Extract the (X, Y) coordinate from the center of the cell holding the provided text.  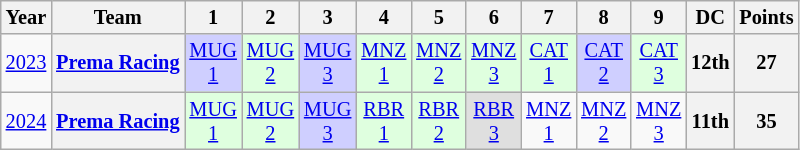
RBR2 (438, 121)
4 (384, 17)
CAT3 (658, 63)
2023 (26, 63)
RBR1 (384, 121)
CAT2 (604, 63)
9 (658, 17)
2024 (26, 121)
7 (548, 17)
3 (328, 17)
CAT1 (548, 63)
1 (212, 17)
6 (494, 17)
Year (26, 17)
RBR3 (494, 121)
12th (710, 63)
DC (710, 17)
5 (438, 17)
35 (766, 121)
11th (710, 121)
8 (604, 17)
Points (766, 17)
2 (270, 17)
27 (766, 63)
Team (118, 17)
